Capture the cell that displays the provided text and extract its (X, Y) central coordinate. 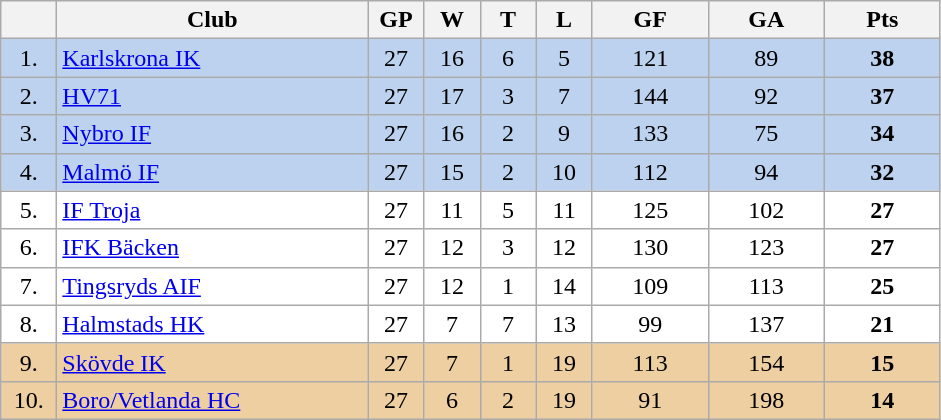
HV71 (212, 96)
GP (396, 20)
34 (882, 134)
91 (650, 400)
10. (29, 400)
32 (882, 172)
17 (452, 96)
GA (766, 20)
9 (564, 134)
10 (564, 172)
Pts (882, 20)
121 (650, 58)
Nybro IF (212, 134)
GF (650, 20)
Halmstads HK (212, 324)
IFK Bäcken (212, 248)
198 (766, 400)
154 (766, 362)
13 (564, 324)
3. (29, 134)
144 (650, 96)
1. (29, 58)
2. (29, 96)
89 (766, 58)
Skövde IK (212, 362)
109 (650, 286)
IF Troja (212, 210)
9. (29, 362)
137 (766, 324)
21 (882, 324)
130 (650, 248)
Karlskrona IK (212, 58)
38 (882, 58)
L (564, 20)
8. (29, 324)
T (508, 20)
75 (766, 134)
92 (766, 96)
37 (882, 96)
5. (29, 210)
94 (766, 172)
123 (766, 248)
112 (650, 172)
25 (882, 286)
7. (29, 286)
Boro/Vetlanda HC (212, 400)
Malmö IF (212, 172)
133 (650, 134)
Tingsryds AIF (212, 286)
102 (766, 210)
99 (650, 324)
Club (212, 20)
4. (29, 172)
6. (29, 248)
125 (650, 210)
W (452, 20)
